Capture the cell that displays the provided text and extract its (x, y) central coordinate. 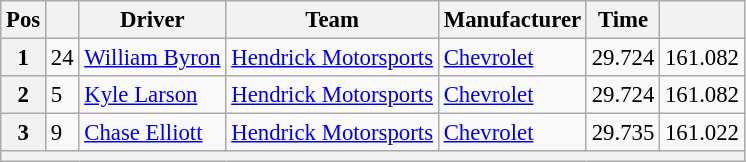
29.735 (622, 133)
2 (24, 95)
Driver (152, 20)
Kyle Larson (152, 95)
Pos (24, 20)
Manufacturer (512, 20)
24 (62, 58)
161.022 (702, 133)
William Byron (152, 58)
5 (62, 95)
Chase Elliott (152, 133)
Team (332, 20)
Time (622, 20)
1 (24, 58)
3 (24, 133)
9 (62, 133)
